For the text-containing cell, return its midpoint in [X, Y] coordinate format. 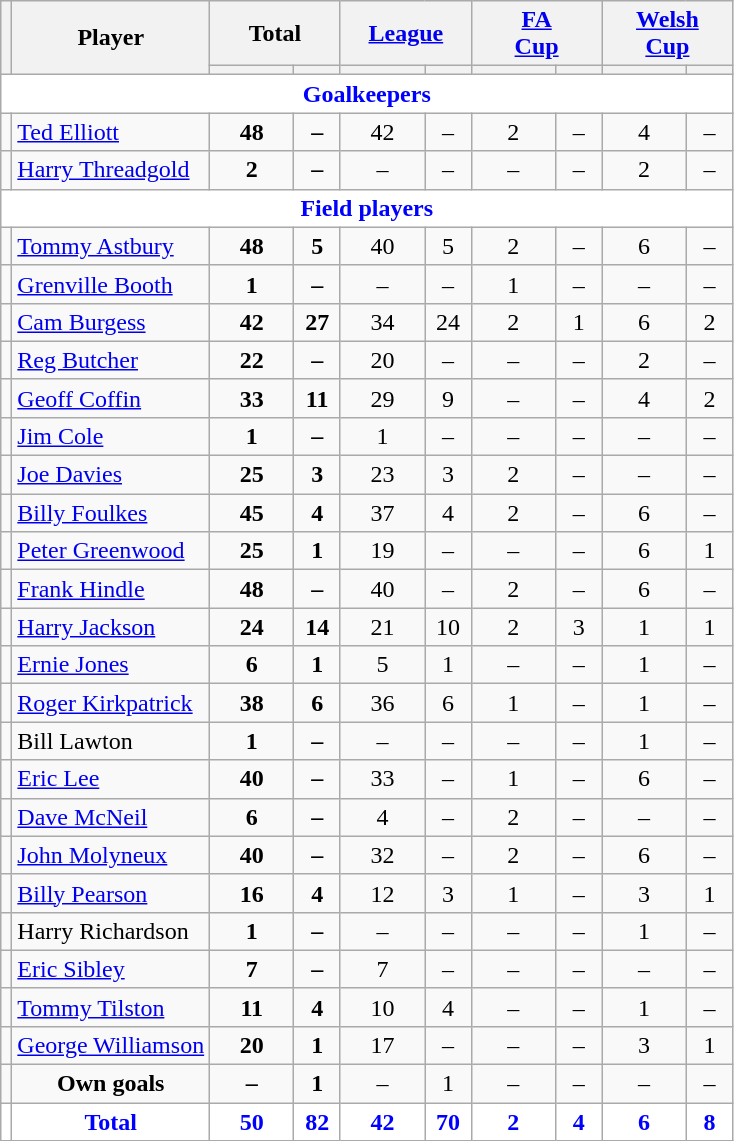
16 [252, 893]
82 [318, 1122]
Jim Cole [111, 437]
32 [382, 855]
Harry Threadgold [111, 170]
Tommy Astbury [111, 246]
Goalkeepers [367, 94]
Geoff Coffin [111, 398]
Eric Sibley [111, 969]
17 [382, 1046]
27 [318, 322]
Eric Lee [111, 779]
37 [382, 513]
Grenville Booth [111, 284]
Peter Greenwood [111, 551]
70 [448, 1122]
Player [111, 38]
38 [252, 703]
Dave McNeil [111, 817]
22 [252, 360]
Reg Butcher [111, 360]
50 [252, 1122]
34 [382, 322]
36 [382, 703]
12 [382, 893]
Tommy Tilston [111, 1007]
Ted Elliott [111, 132]
John Molyneux [111, 855]
19 [382, 551]
9 [448, 398]
FACup [536, 34]
Cam Burgess [111, 322]
League [406, 34]
23 [382, 475]
WelshCup [668, 34]
Billy Foulkes [111, 513]
Bill Lawton [111, 741]
Harry Richardson [111, 931]
Joe Davies [111, 475]
Ernie Jones [111, 665]
George Williamson [111, 1046]
Own goals [111, 1084]
14 [318, 627]
45 [252, 513]
21 [382, 627]
29 [382, 398]
Billy Pearson [111, 893]
Roger Kirkpatrick [111, 703]
Field players [367, 208]
Frank Hindle [111, 589]
Harry Jackson [111, 627]
8 [710, 1122]
